Extract the [X, Y] coordinate from the center of the cell holding the provided text.  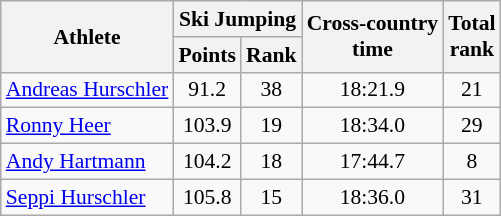
15 [272, 197]
29 [472, 126]
38 [272, 90]
Seppi Hurschler [88, 197]
31 [472, 197]
Total rank [472, 36]
8 [472, 162]
Points [207, 55]
Ski Jumping [237, 19]
18:34.0 [373, 126]
105.8 [207, 197]
103.9 [207, 126]
104.2 [207, 162]
91.2 [207, 90]
19 [272, 126]
18:21.9 [373, 90]
Andy Hartmann [88, 162]
18:36.0 [373, 197]
Athlete [88, 36]
Ronny Heer [88, 126]
17:44.7 [373, 162]
18 [272, 162]
Cross-country time [373, 36]
Rank [272, 55]
21 [472, 90]
Andreas Hurschler [88, 90]
